Determine the (x, y) coordinate at the center of the cell enclosing the given text.  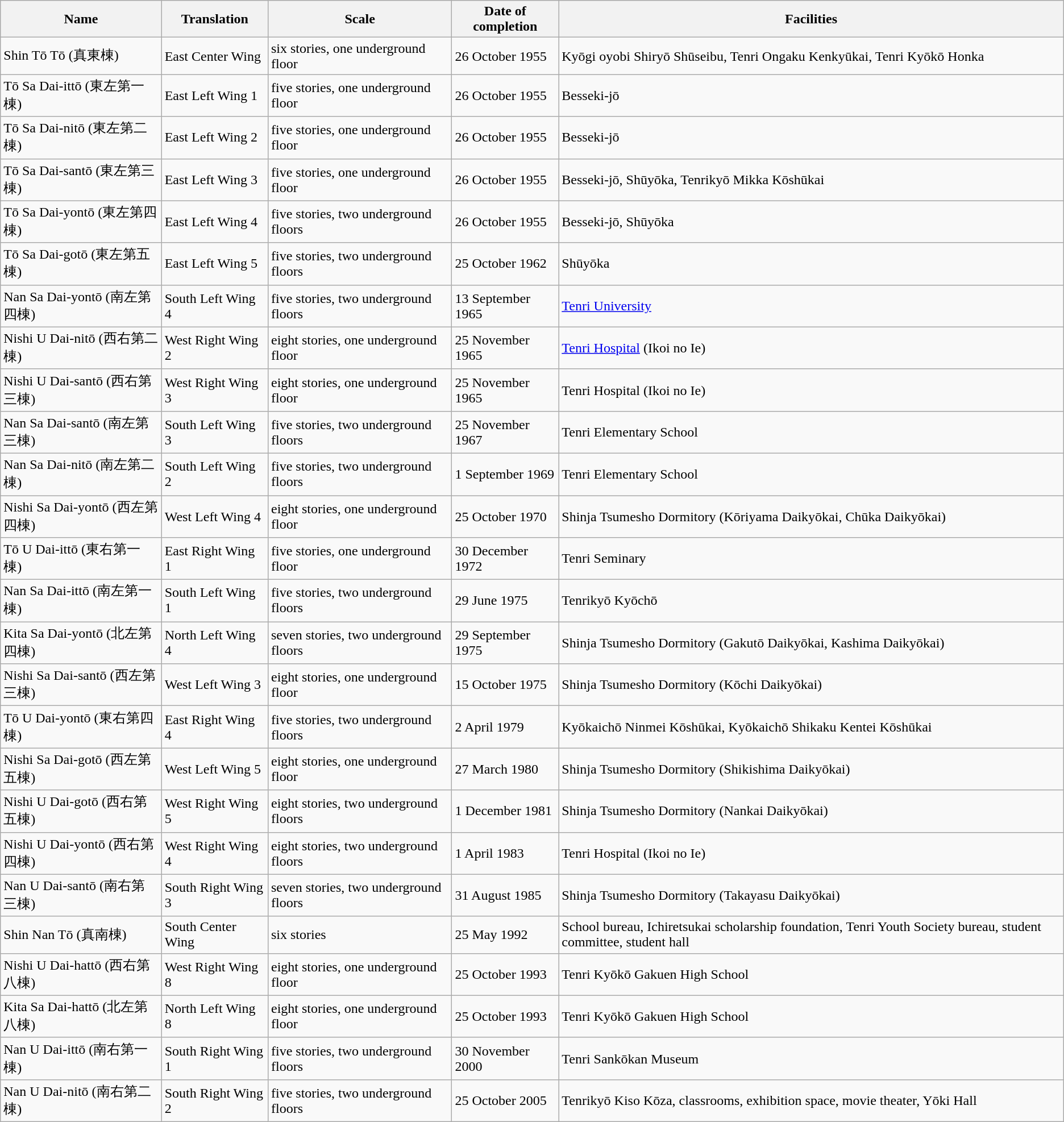
31 August 1985 (505, 895)
25 October 1970 (505, 517)
Besseki-jō, Shūyōka, Tenrikyō Mikka Kōshūkai (811, 180)
Shin Tō Tō (真東棟) (81, 56)
Shin Nan Tō (真南棟) (81, 934)
Nan U Dai-nitō (南右第二棟) (81, 1100)
Name (81, 19)
West Left Wing 4 (215, 517)
Kyōkaichō Ninmei Kōshūkai, Kyōkaichō Shikaku Kentei Kōshūkai (811, 727)
East Left Wing 3 (215, 180)
Nan Sa Dai-ittō (南左第一棟) (81, 601)
Nan Sa Dai-santō (南左第三棟) (81, 432)
Nishi U Dai-gotō (西右第五棟) (81, 811)
30 December 1972 (505, 559)
Nishi U Dai-santō (西右第三棟) (81, 390)
East Left Wing 1 (215, 95)
Shinja Tsumesho Dormitory (Takayasu Daikyōkai) (811, 895)
West Right Wing 5 (215, 811)
South Left Wing 3 (215, 432)
Tenri Seminary (811, 559)
Shinja Tsumesho Dormitory (Nankai Daikyōkai) (811, 811)
West Right Wing 2 (215, 348)
29 September 1975 (505, 643)
West Left Wing 3 (215, 685)
Nan Sa Dai-yontō (南左第四棟) (81, 306)
Tenri Sankōkan Museum (811, 1058)
Tenri University (811, 306)
Nishi U Dai-hattō (西右第八棟) (81, 974)
West Right Wing 8 (215, 974)
Nishi U Dai-yontō (西右第四棟) (81, 853)
Besseki-jō, Shūyōka (811, 222)
East Left Wing 2 (215, 138)
South Right Wing 1 (215, 1058)
South Left Wing 2 (215, 474)
North Left Wing 8 (215, 1016)
1 September 1969 (505, 474)
Shūyōka (811, 264)
1 December 1981 (505, 811)
13 September 1965 (505, 306)
Nishi Sa Dai-yontō (西左第四棟) (81, 517)
Kita Sa Dai-hattō (北左第八棟) (81, 1016)
Facilities (811, 19)
Tō U Dai-ittō (東右第一棟) (81, 559)
North Left Wing 4 (215, 643)
South Right Wing 3 (215, 895)
25 November 1967 (505, 432)
Tō Sa Dai-yontō (東左第四棟) (81, 222)
East Center Wing (215, 56)
Tenrikyō Kiso Kōza, classrooms, exhibition space, movie theater, Yōki Hall (811, 1100)
East Left Wing 5 (215, 264)
South Left Wing 4 (215, 306)
East Right Wing 4 (215, 727)
Nan Sa Dai-nitō (南左第二棟) (81, 474)
Tō Sa Dai-gotō (東左第五棟) (81, 264)
West Right Wing 3 (215, 390)
25 October 1962 (505, 264)
Tō U Dai-yontō (東右第四棟) (81, 727)
Tō Sa Dai-nitō (東左第二棟) (81, 138)
Scale (359, 19)
South Right Wing 2 (215, 1100)
Nishi Sa Dai-santō (西左第三棟) (81, 685)
2 April 1979 (505, 727)
South Center Wing (215, 934)
30 November 2000 (505, 1058)
27 March 1980 (505, 769)
Translation (215, 19)
15 October 1975 (505, 685)
29 June 1975 (505, 601)
School bureau, Ichiretsukai scholarship foundation, Tenri Youth Society bureau, student committee, student hall (811, 934)
1 April 1983 (505, 853)
Tō Sa Dai-ittō (東左第一棟) (81, 95)
Shinja Tsumesho Dormitory (Shikishima Daikyōkai) (811, 769)
Nishi Sa Dai-gotō (西左第五棟) (81, 769)
25 May 1992 (505, 934)
Nan U Dai-santō (南右第三棟) (81, 895)
East Left Wing 4 (215, 222)
six stories (359, 934)
Shinja Tsumesho Dormitory (Kōriyama Daikyōkai, Chūka Daikyōkai) (811, 517)
Nishi U Dai-nitō (西右第二棟) (81, 348)
six stories, one underground floor (359, 56)
East Right Wing 1 (215, 559)
Shinja Tsumesho Dormitory (Gakutō Daikyōkai, Kashima Daikyōkai) (811, 643)
Kyōgi oyobi Shiryō Shūseibu, Tenri Ongaku Kenkyūkai, Tenri Kyōkō Honka (811, 56)
Shinja Tsumesho Dormitory (Kōchi Daikyōkai) (811, 685)
Date of completion (505, 19)
25 October 2005 (505, 1100)
Nan U Dai-ittō (南右第一棟) (81, 1058)
West Left Wing 5 (215, 769)
Tō Sa Dai-santō (東左第三棟) (81, 180)
Tenrikyō Kyōchō (811, 601)
Kita Sa Dai-yontō (北左第四棟) (81, 643)
South Left Wing 1 (215, 601)
West Right Wing 4 (215, 853)
